Provide the (X, Y) coordinate of the cell's center where the given text is located.  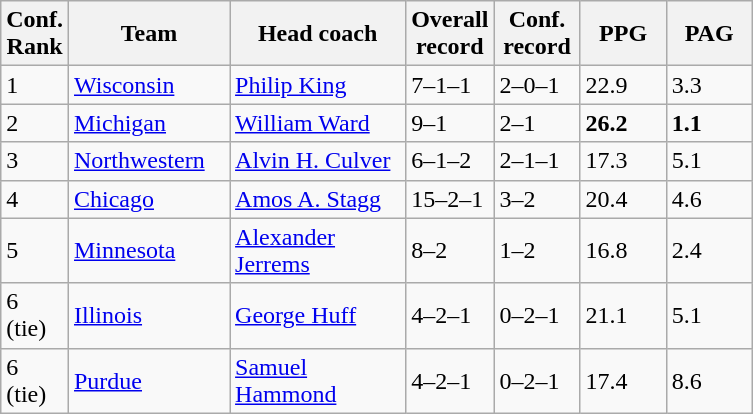
6–1–2 (450, 161)
Alvin H. Culver (318, 161)
4.6 (709, 199)
Head coach (318, 34)
7–1–1 (450, 85)
George Huff (318, 316)
26.2 (623, 123)
2–1 (537, 123)
PPG (623, 34)
2–0–1 (537, 85)
Team (148, 34)
2 (35, 123)
9–1 (450, 123)
2–1–1 (537, 161)
1.1 (709, 123)
Samuel Hammond (318, 380)
Chicago (148, 199)
Philip King (318, 85)
22.9 (623, 85)
21.1 (623, 316)
3–2 (537, 199)
3.3 (709, 85)
15–2–1 (450, 199)
Conf. record (537, 34)
1 (35, 85)
20.4 (623, 199)
Conf. Rank (35, 34)
Michigan (148, 123)
Amos A. Stagg (318, 199)
3 (35, 161)
PAG (709, 34)
8–2 (450, 250)
17.3 (623, 161)
Illinois (148, 316)
5 (35, 250)
Minnesota (148, 250)
16.8 (623, 250)
Purdue (148, 380)
4 (35, 199)
17.4 (623, 380)
1–2 (537, 250)
William Ward (318, 123)
Overall record (450, 34)
Alexander Jerrems (318, 250)
Northwestern (148, 161)
2.4 (709, 250)
Wisconsin (148, 85)
8.6 (709, 380)
